Return the [X, Y] coordinate for the center point of the cell that contains the specified text.  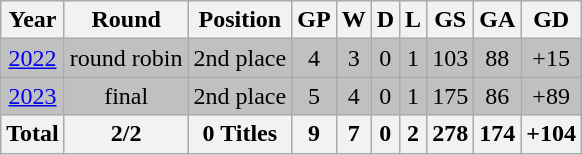
88 [498, 58]
2022 [33, 58]
2/2 [126, 134]
GS [450, 20]
9 [314, 134]
174 [498, 134]
+89 [552, 96]
3 [354, 58]
round robin [126, 58]
+104 [552, 134]
W [354, 20]
2 [414, 134]
103 [450, 58]
Position [240, 20]
86 [498, 96]
Total [33, 134]
D [385, 20]
0 Titles [240, 134]
5 [314, 96]
Round [126, 20]
L [414, 20]
Year [33, 20]
2023 [33, 96]
GA [498, 20]
278 [450, 134]
175 [450, 96]
final [126, 96]
GD [552, 20]
+15 [552, 58]
GP [314, 20]
7 [354, 134]
